Provide the (x, y) coordinate of the cell's center where the given text is located.  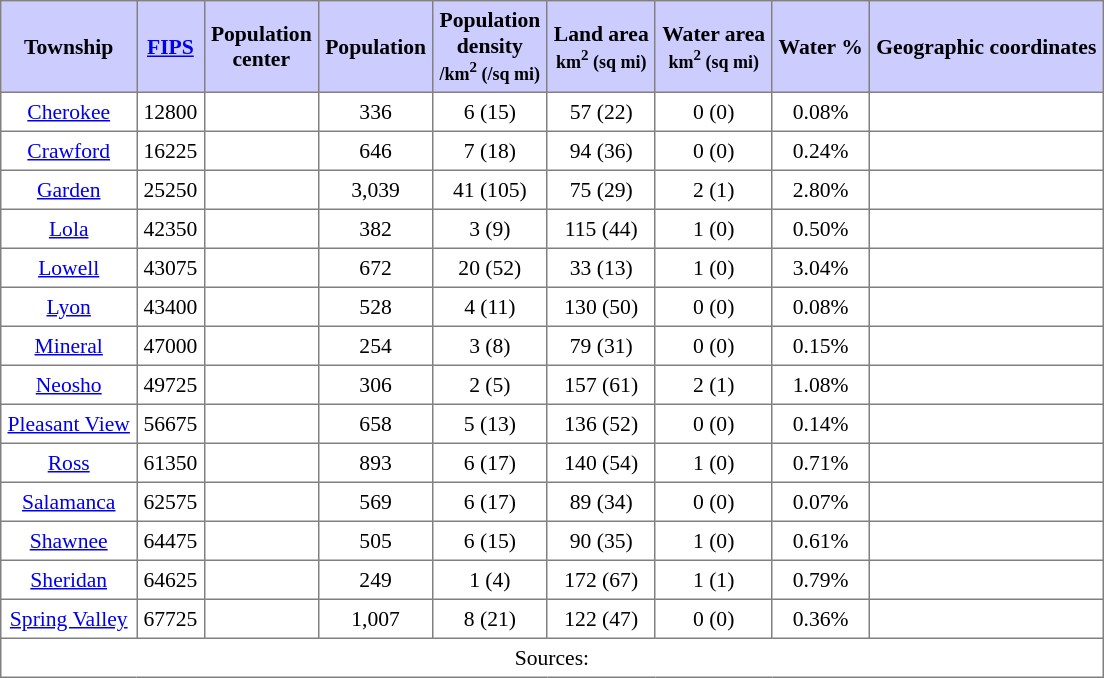
Populationcenter (261, 47)
Water areakm2 (sq mi) (713, 47)
43075 (170, 268)
0.71% (821, 462)
79 (31) (601, 346)
Sheridan (69, 580)
Garden (69, 190)
3,039 (375, 190)
Land areakm2 (sq mi) (601, 47)
Shawnee (69, 540)
5 (13) (490, 424)
3 (8) (490, 346)
336 (375, 112)
382 (375, 228)
67725 (170, 618)
4 (11) (490, 306)
1.08% (821, 384)
0.15% (821, 346)
249 (375, 580)
569 (375, 502)
Township (69, 47)
33 (13) (601, 268)
0.24% (821, 150)
94 (36) (601, 150)
254 (375, 346)
136 (52) (601, 424)
12800 (170, 112)
0.14% (821, 424)
Ross (69, 462)
47000 (170, 346)
Geographic coordinates (987, 47)
Cherokee (69, 112)
64625 (170, 580)
Neosho (69, 384)
2.80% (821, 190)
Population (375, 47)
Salamanca (69, 502)
42350 (170, 228)
Pleasant View (69, 424)
1,007 (375, 618)
FIPS (170, 47)
62575 (170, 502)
172 (67) (601, 580)
3.04% (821, 268)
0.36% (821, 618)
528 (375, 306)
Populationdensity/km2 (/sq mi) (490, 47)
Lola (69, 228)
0.79% (821, 580)
306 (375, 384)
56675 (170, 424)
89 (34) (601, 502)
43400 (170, 306)
57 (22) (601, 112)
0.61% (821, 540)
658 (375, 424)
Lyon (69, 306)
75 (29) (601, 190)
0.50% (821, 228)
0.07% (821, 502)
157 (61) (601, 384)
7 (18) (490, 150)
16225 (170, 150)
505 (375, 540)
8 (21) (490, 618)
Crawford (69, 150)
64475 (170, 540)
Lowell (69, 268)
Sources: (552, 658)
90 (35) (601, 540)
3 (9) (490, 228)
140 (54) (601, 462)
122 (47) (601, 618)
893 (375, 462)
1 (4) (490, 580)
672 (375, 268)
49725 (170, 384)
61350 (170, 462)
115 (44) (601, 228)
130 (50) (601, 306)
Spring Valley (69, 618)
20 (52) (490, 268)
41 (105) (490, 190)
Mineral (69, 346)
646 (375, 150)
Water % (821, 47)
2 (5) (490, 384)
25250 (170, 190)
1 (1) (713, 580)
